Return [x, y] of the center of cell containing provided text 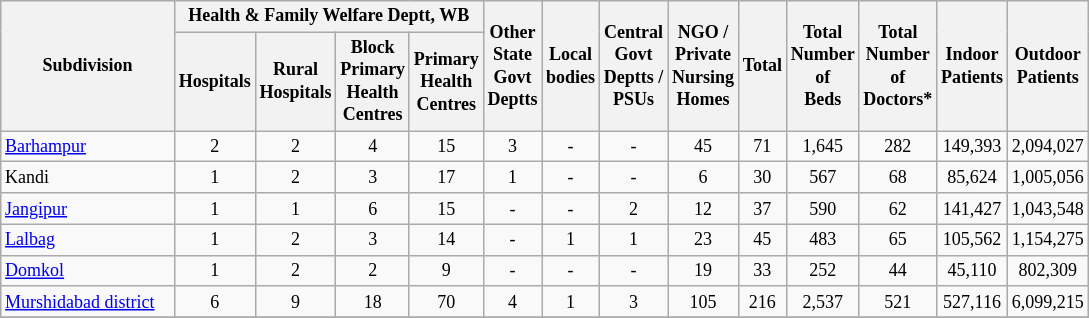
105 [704, 302]
Domkol [88, 270]
252 [822, 270]
33 [762, 270]
68 [898, 178]
CentralGovtDeptts /PSUs [633, 66]
216 [762, 302]
6,099,215 [1048, 302]
12 [704, 208]
PrimaryHealthCentres [446, 82]
Jangipur [88, 208]
44 [898, 270]
45,110 [972, 270]
1,645 [822, 146]
30 [762, 178]
Health & Family Welfare Deptt, WB [328, 16]
527,116 [972, 302]
2,094,027 [1048, 146]
62 [898, 208]
521 [898, 302]
OtherStateGovtDeptts [512, 66]
OutdoorPatients [1048, 66]
1,043,548 [1048, 208]
70 [446, 302]
NGO /PrivateNursingHomes [704, 66]
RuralHospitals [296, 82]
18 [373, 302]
282 [898, 146]
141,427 [972, 208]
Kandi [88, 178]
105,562 [972, 240]
23 [704, 240]
Subdivision [88, 66]
BlockPrimaryHealthCentres [373, 82]
1,005,056 [1048, 178]
2,537 [822, 302]
590 [822, 208]
14 [446, 240]
802,309 [1048, 270]
Total [762, 66]
149,393 [972, 146]
TotalNumberofBeds [822, 66]
567 [822, 178]
65 [898, 240]
Hospitals [214, 82]
Murshidabad district [88, 302]
37 [762, 208]
17 [446, 178]
Lalbag [88, 240]
Localbodies [571, 66]
19 [704, 270]
IndoorPatients [972, 66]
1,154,275 [1048, 240]
71 [762, 146]
85,624 [972, 178]
TotalNumberofDoctors* [898, 66]
483 [822, 240]
Barhampur [88, 146]
